Search for the cell housing the specified text and yield its [X, Y] center coordinate. 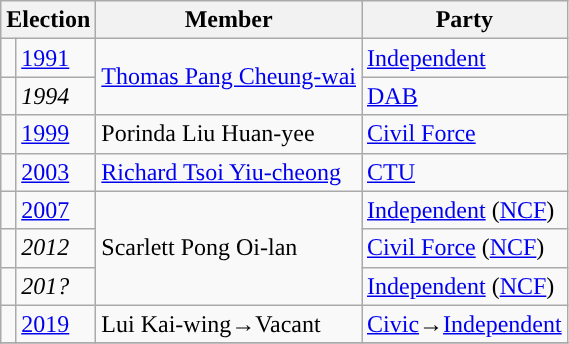
2019 [56, 324]
DAB [465, 96]
Thomas Pang Cheung-wai [229, 77]
2007 [56, 210]
201? [56, 286]
CTU [465, 172]
Civic→Independent [465, 324]
Civil Force [465, 134]
1999 [56, 134]
Member [229, 20]
Scarlett Pong Oi-lan [229, 248]
Lui Kai-wing→Vacant [229, 324]
Independent [465, 58]
Porinda Liu Huan-yee [229, 134]
2012 [56, 248]
1994 [56, 96]
Party [465, 20]
Election [48, 20]
Richard Tsoi Yiu-cheong [229, 172]
Civil Force (NCF) [465, 248]
2003 [56, 172]
1991 [56, 58]
